Pinpoint the cell where the given text exists, returning its [X, Y] midpoint coordinate. 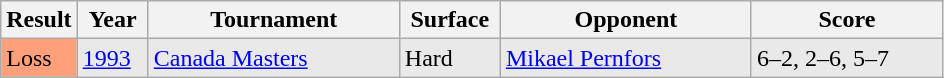
Hard [450, 58]
Tournament [274, 20]
1993 [112, 58]
Surface [450, 20]
Opponent [626, 20]
6–2, 2–6, 5–7 [846, 58]
Score [846, 20]
Result [39, 20]
Mikael Pernfors [626, 58]
Canada Masters [274, 58]
Year [112, 20]
Loss [39, 58]
